Find where the given text appears and provide that cell's center as (X, Y) coordinate. 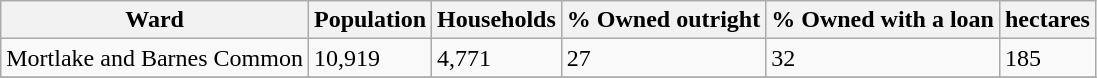
4,771 (497, 58)
185 (1047, 58)
Households (497, 20)
Ward (155, 20)
% Owned with a loan (883, 20)
27 (663, 58)
10,919 (370, 58)
% Owned outright (663, 20)
Population (370, 20)
32 (883, 58)
hectares (1047, 20)
Mortlake and Barnes Common (155, 58)
